From the cell containing the given text, extract its center point as [x, y] coordinate. 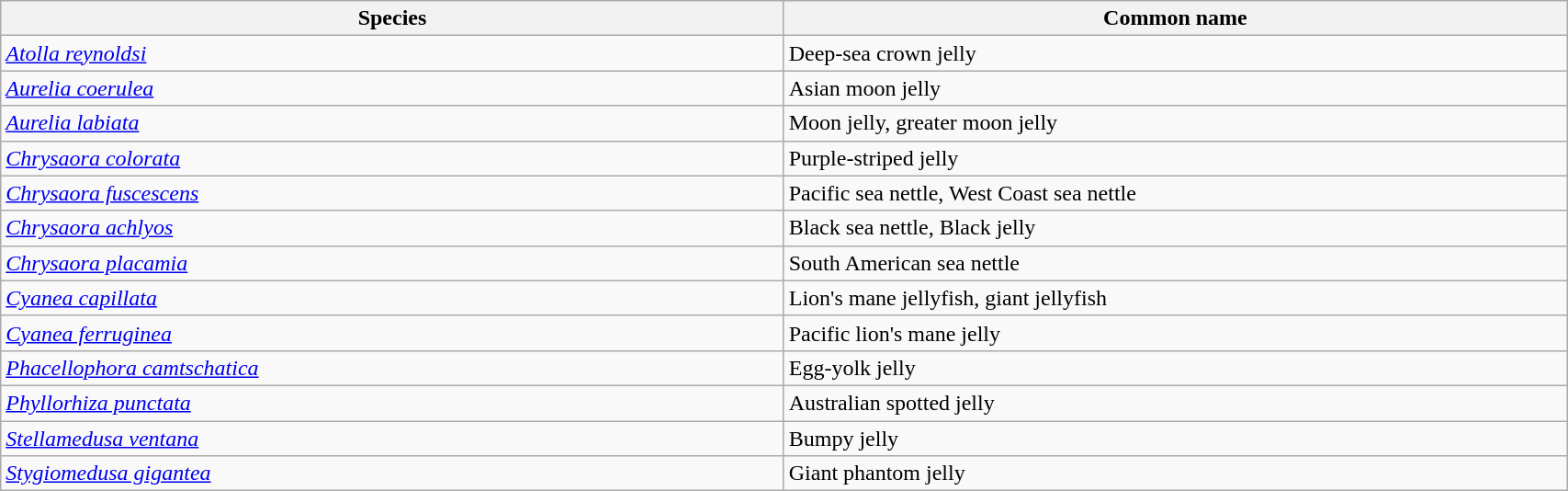
Bumpy jelly [1175, 439]
Species [392, 18]
Phacellophora camtschatica [392, 368]
Purple-striped jelly [1175, 158]
Giant phantom jelly [1175, 474]
Australian spotted jelly [1175, 403]
Asian moon jelly [1175, 88]
Phyllorhiza punctata [392, 403]
Aurelia coerulea [392, 88]
Black sea nettle, Black jelly [1175, 228]
Egg-yolk jelly [1175, 368]
Chrysaora colorata [392, 158]
Cyanea capillata [392, 298]
Common name [1175, 18]
Moon jelly, greater moon jelly [1175, 123]
Aurelia labiata [392, 123]
Pacific sea nettle, West Coast sea nettle [1175, 193]
Chrysaora placamia [392, 263]
Lion's mane jellyfish, giant jellyfish [1175, 298]
Cyanea ferruginea [392, 333]
Chrysaora achlyos [392, 228]
Atolla reynoldsi [392, 53]
South American sea nettle [1175, 263]
Stygiomedusa gigantea [392, 474]
Stellamedusa ventana [392, 439]
Deep-sea crown jelly [1175, 53]
Chrysaora fuscescens [392, 193]
Pacific lion's mane jelly [1175, 333]
